Provide the (X, Y) coordinate of the cell's center where the given text is located.  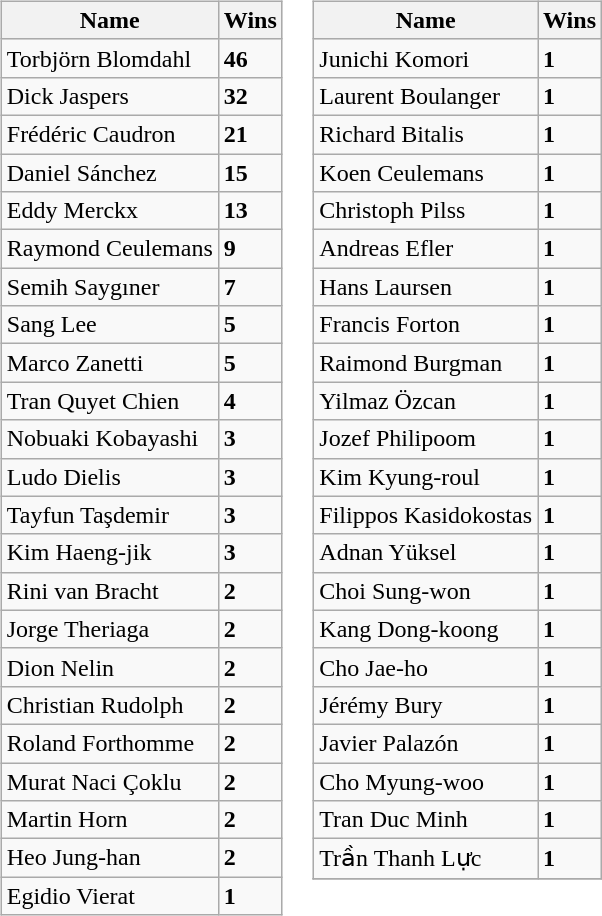
Tran Duc Minh (426, 820)
Torbjörn Blomdahl (110, 58)
Tayfun Taşdemir (110, 515)
Roland Forthomme (110, 743)
9 (250, 249)
21 (250, 134)
Dick Jaspers (110, 96)
Rini van Bracht (110, 591)
Egidio Vierat (110, 896)
Yilmaz Özcan (426, 401)
Christian Rudolph (110, 705)
32 (250, 96)
Marco Zanetti (110, 363)
Cho Myung-woo (426, 781)
Eddy Merckx (110, 211)
Hans Laursen (426, 287)
Sang Lee (110, 325)
Javier Palazón (426, 743)
7 (250, 287)
Raymond Ceulemans (110, 249)
Cho Jae-ho (426, 667)
Semih Saygıner (110, 287)
Francis Forton (426, 325)
Martin Horn (110, 820)
Choi Sung-won (426, 591)
Ludo Dielis (110, 477)
Koen Ceulemans (426, 173)
Jorge Theriaga (110, 629)
Christoph Pilss (426, 211)
Daniel Sánchez (110, 173)
15 (250, 173)
Richard Bitalis (426, 134)
Kang Dong-koong (426, 629)
Raimond Burgman (426, 363)
Tran Quyet Chien (110, 401)
Kim Kyung-roul (426, 477)
Dion Nelin (110, 667)
Filippos Kasidokostas (426, 515)
4 (250, 401)
Heo Jung-han (110, 858)
Jozef Philipoom (426, 439)
Andreas Efler (426, 249)
Kim Haeng-jik (110, 553)
46 (250, 58)
Adnan Yüksel (426, 553)
Trần Thanh Lực (426, 859)
Frédéric Caudron (110, 134)
13 (250, 211)
Laurent Boulanger (426, 96)
Jérémy Bury (426, 705)
Junichi Komori (426, 58)
Murat Naci Çoklu (110, 781)
Nobuaki Kobayashi (110, 439)
